Identify which cell holds the provided text, then report its (X, Y) central coordinate. 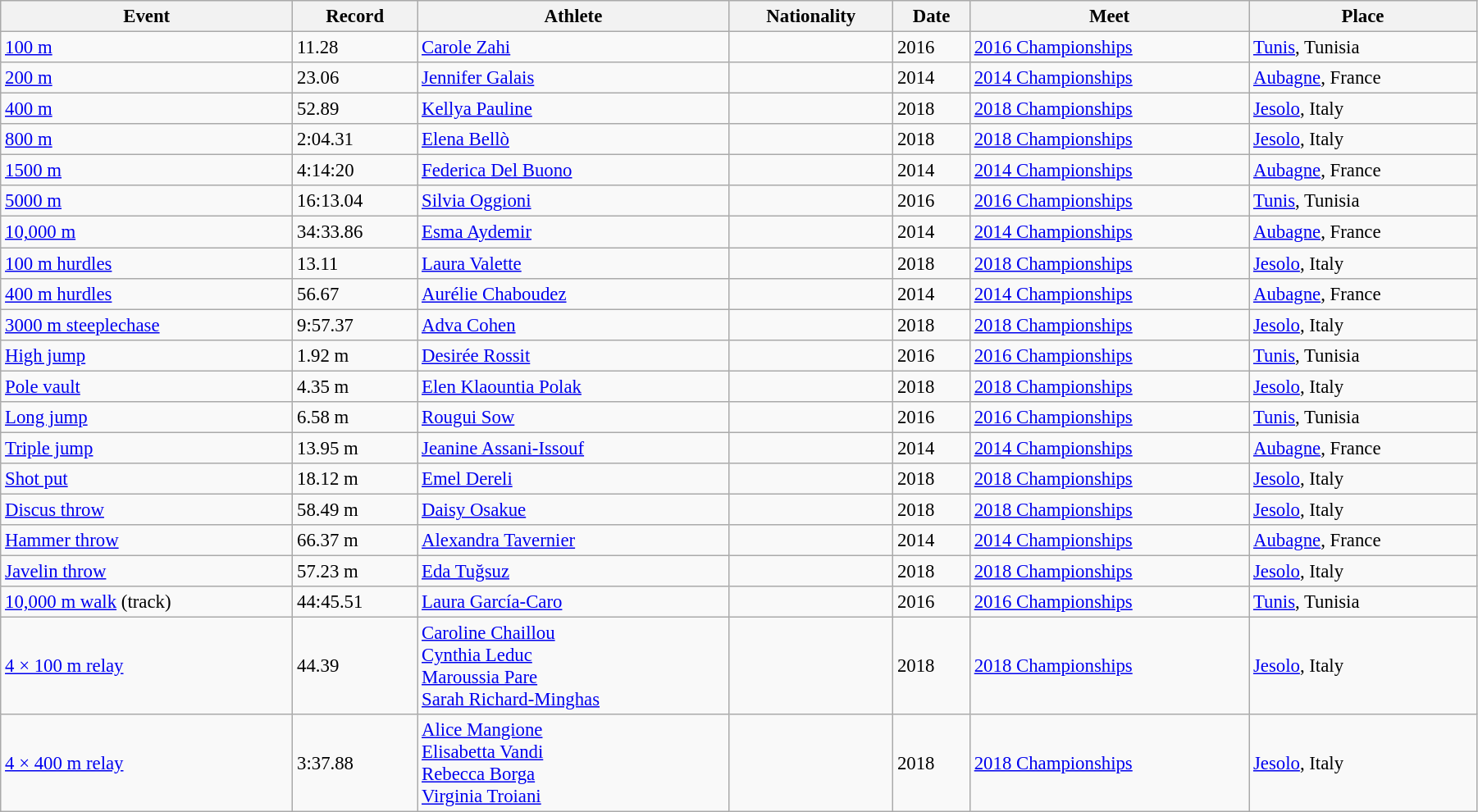
Emel Dereli (573, 479)
Daisy Osakue (573, 509)
13.11 (355, 263)
18.12 m (355, 479)
4 × 100 m relay (147, 666)
58.49 m (355, 509)
4:14:20 (355, 171)
44:45.51 (355, 602)
Shot put (147, 479)
44.39 (355, 666)
Federica Del Buono (573, 171)
Alexandra Tavernier (573, 541)
Caroline ChaillouCynthia LeducMaroussia PareSarah Richard-Minghas (573, 666)
Laura García-Caro (573, 602)
57.23 m (355, 572)
9:57.37 (355, 325)
100 m hurdles (147, 263)
Meet (1109, 16)
Desirée Rossit (573, 355)
Carole Zahi (573, 48)
Javelin throw (147, 572)
Silvia Oggioni (573, 201)
56.67 (355, 294)
Record (355, 16)
2:04.31 (355, 139)
10,000 m (147, 232)
23.06 (355, 78)
Rougui Sow (573, 417)
11.28 (355, 48)
Nationality (811, 16)
High jump (147, 355)
66.37 m (355, 541)
5000 m (147, 201)
34:33.86 (355, 232)
1.92 m (355, 355)
Jeanine Assani-Issouf (573, 448)
Elena Bellò (573, 139)
Laura Valette (573, 263)
Discus throw (147, 509)
52.89 (355, 109)
13.95 m (355, 448)
Place (1363, 16)
1500 m (147, 171)
Kellya Pauline (573, 109)
200 m (147, 78)
Esma Aydemir (573, 232)
Long jump (147, 417)
Event (147, 16)
10,000 m walk (track) (147, 602)
Adva Cohen (573, 325)
100 m (147, 48)
Triple jump (147, 448)
Alice MangioneElisabetta VandiRebecca BorgaVirginia Troiani (573, 763)
Athlete (573, 16)
Eda Tuğsuz (573, 572)
6.58 m (355, 417)
400 m (147, 109)
Elen Klaountia Polak (573, 386)
4 × 400 m relay (147, 763)
Jennifer Galais (573, 78)
Date (932, 16)
Pole vault (147, 386)
Hammer throw (147, 541)
Aurélie Chaboudez (573, 294)
800 m (147, 139)
4.35 m (355, 386)
3000 m steeplechase (147, 325)
16:13.04 (355, 201)
3:37.88 (355, 763)
400 m hurdles (147, 294)
